Identify which cell holds the provided text, then report its (X, Y) central coordinate. 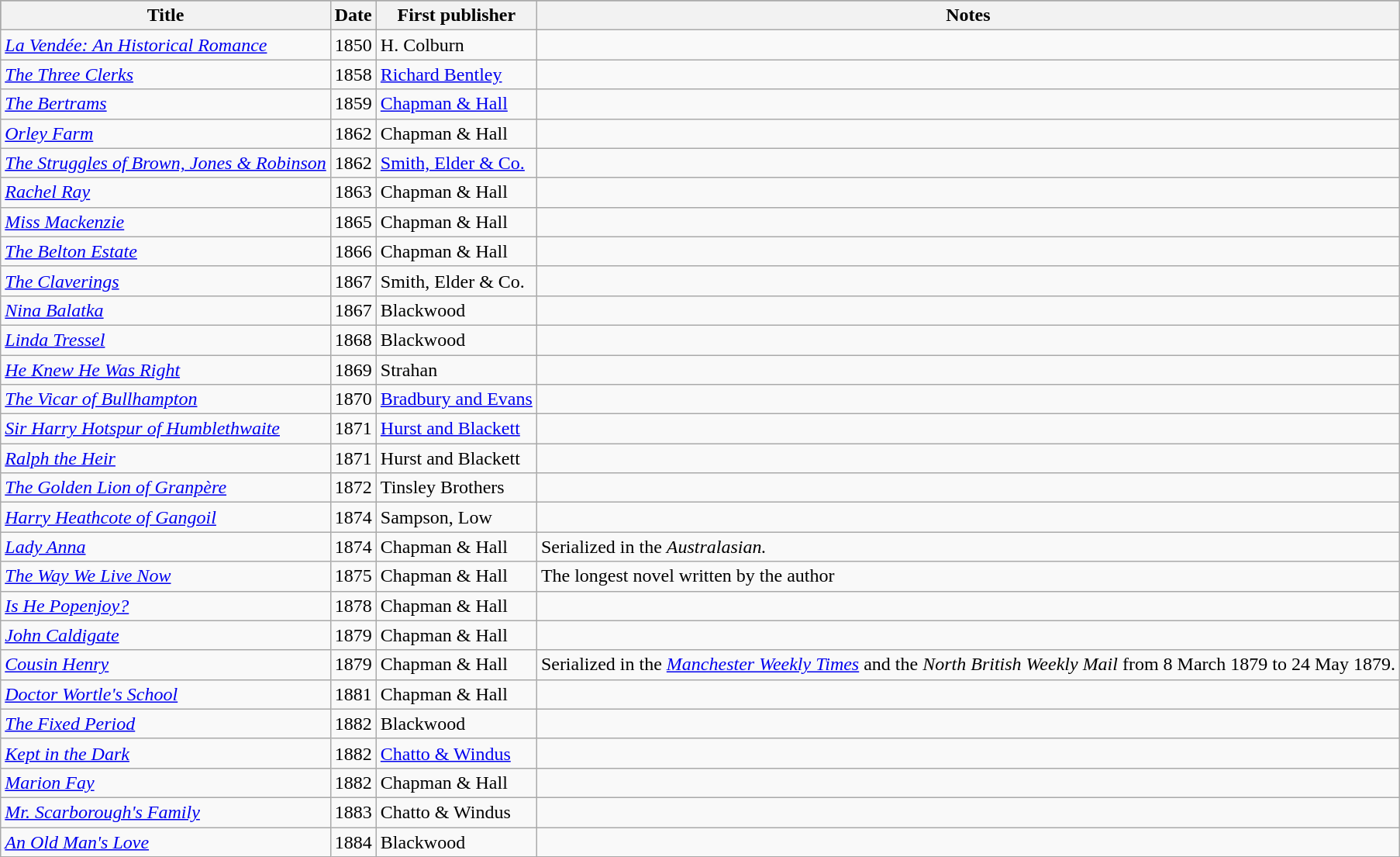
1869 (353, 370)
1872 (353, 488)
Rachel Ray (166, 192)
1878 (353, 606)
1881 (353, 694)
Richard Bentley (456, 74)
Notes (967, 16)
An Old Man's Love (166, 841)
Strahan (456, 370)
The Fixed Period (166, 724)
Kept in the Dark (166, 753)
John Caldigate (166, 635)
Linda Tressel (166, 340)
First publisher (456, 16)
1858 (353, 74)
La Vendée: An Historical Romance (166, 45)
Sir Harry Hotspur of Humblethwaite (166, 429)
1884 (353, 841)
Miss Mackenzie (166, 222)
1883 (353, 812)
Bradbury and Evans (456, 399)
The Struggles of Brown, Jones & Robinson (166, 163)
The Three Clerks (166, 74)
Title (166, 16)
Serialized in the Manchester Weekly Times and the North British Weekly Mail from 8 March 1879 to 24 May 1879. (967, 665)
Mr. Scarborough's Family (166, 812)
Harry Heathcote of Gangoil (166, 517)
1850 (353, 45)
Is He Popenjoy? (166, 606)
Ralph the Heir (166, 458)
Nina Balatka (166, 310)
The Way We Live Now (166, 576)
1870 (353, 399)
Date (353, 16)
The Claverings (166, 281)
1865 (353, 222)
The Belton Estate (166, 251)
Tinsley Brothers (456, 488)
Serialized in the Australasian. (967, 547)
The Golden Lion of Granpère (166, 488)
1875 (353, 576)
Lady Anna (166, 547)
The Bertrams (166, 104)
1868 (353, 340)
Cousin Henry (166, 665)
1863 (353, 192)
H. Colburn (456, 45)
He Knew He Was Right (166, 370)
Doctor Wortle's School (166, 694)
Sampson, Low (456, 517)
Orley Farm (166, 133)
1859 (353, 104)
The Vicar of Bullhampton (166, 399)
Marion Fay (166, 783)
1866 (353, 251)
The longest novel written by the author (967, 576)
